Output the (X, Y) coordinate of the center of the cell containing the given text.  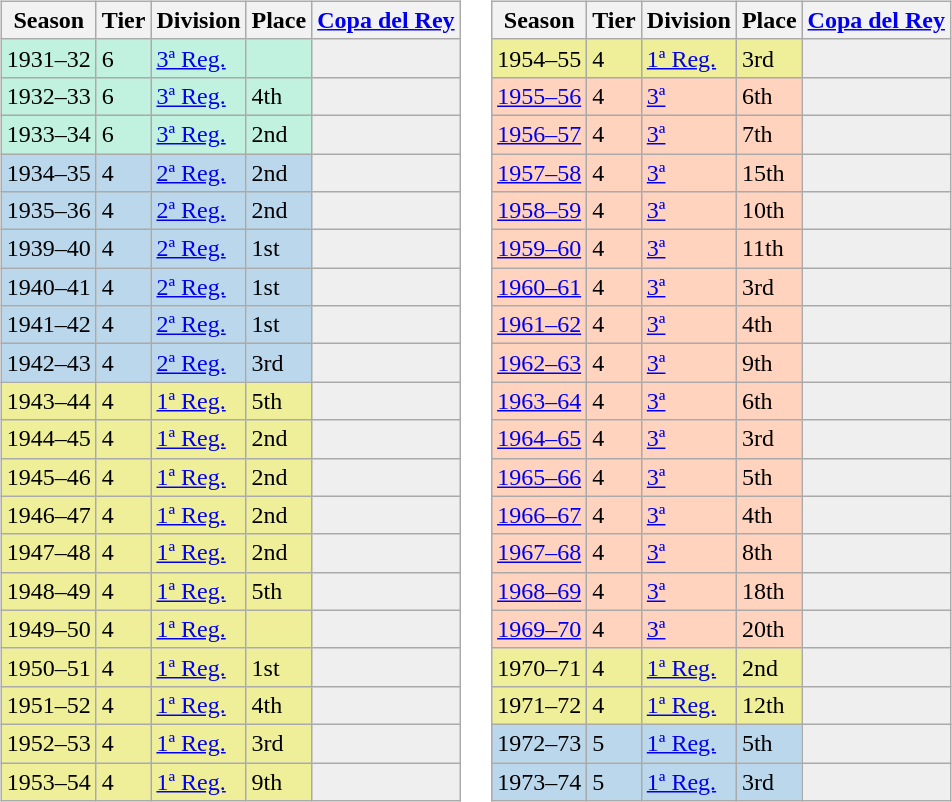
1940–41 (48, 287)
1969–70 (540, 629)
1934–35 (48, 173)
1965–66 (540, 477)
1955–56 (540, 96)
1943–44 (48, 401)
1959–60 (540, 249)
1953–54 (48, 781)
1948–49 (48, 591)
1958–59 (540, 211)
1933–34 (48, 134)
8th (769, 553)
1954–55 (540, 58)
12th (769, 705)
1973–74 (540, 781)
1966–67 (540, 515)
1967–68 (540, 553)
1941–42 (48, 325)
1968–69 (540, 591)
1957–58 (540, 173)
1963–64 (540, 401)
7th (769, 134)
20th (769, 629)
1947–48 (48, 553)
1950–51 (48, 667)
1971–72 (540, 705)
1939–40 (48, 249)
1961–62 (540, 325)
1942–43 (48, 363)
1931–32 (48, 58)
1962–63 (540, 363)
1949–50 (48, 629)
1960–61 (540, 287)
1951–52 (48, 705)
1970–71 (540, 667)
18th (769, 591)
1964–65 (540, 439)
1952–53 (48, 743)
10th (769, 211)
1945–46 (48, 477)
11th (769, 249)
1935–36 (48, 211)
1944–45 (48, 439)
1932–33 (48, 96)
1946–47 (48, 515)
15th (769, 173)
1956–57 (540, 134)
1972–73 (540, 743)
